Scan for the cell matching the given text and deliver its (x, y) coordinate at center. 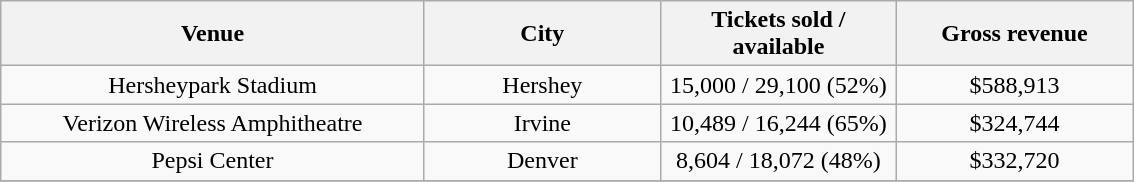
15,000 / 29,100 (52%) (778, 85)
Hersheypark Stadium (213, 85)
Denver (542, 161)
Tickets sold / available (778, 34)
Hershey (542, 85)
$324,744 (1014, 123)
Verizon Wireless Amphitheatre (213, 123)
8,604 / 18,072 (48%) (778, 161)
City (542, 34)
Gross revenue (1014, 34)
10,489 / 16,244 (65%) (778, 123)
Venue (213, 34)
$588,913 (1014, 85)
$332,720 (1014, 161)
Irvine (542, 123)
Pepsi Center (213, 161)
